Return (X, Y) of the center of cell containing provided text 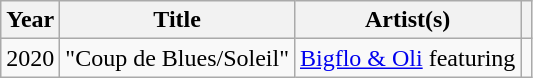
2020 (30, 58)
Title (178, 20)
Bigflo & Oli featuring (407, 58)
Artist(s) (407, 20)
"Coup de Blues/Soleil" (178, 58)
Year (30, 20)
